From the cell containing the given text, extract its center point as [x, y] coordinate. 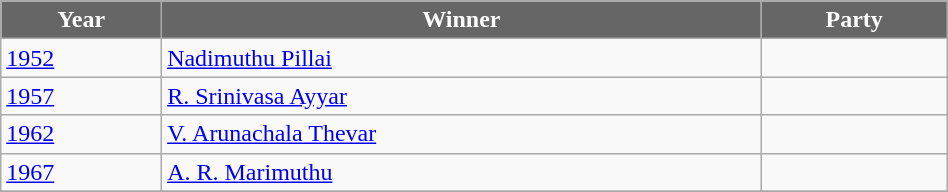
R. Srinivasa Ayyar [462, 96]
Nadimuthu Pillai [462, 58]
Winner [462, 20]
Year [82, 20]
V. Arunachala Thevar [462, 134]
1962 [82, 134]
A. R. Marimuthu [462, 172]
Party [854, 20]
1952 [82, 58]
1967 [82, 172]
1957 [82, 96]
